Capture the cell that displays the provided text and extract its [X, Y] central coordinate. 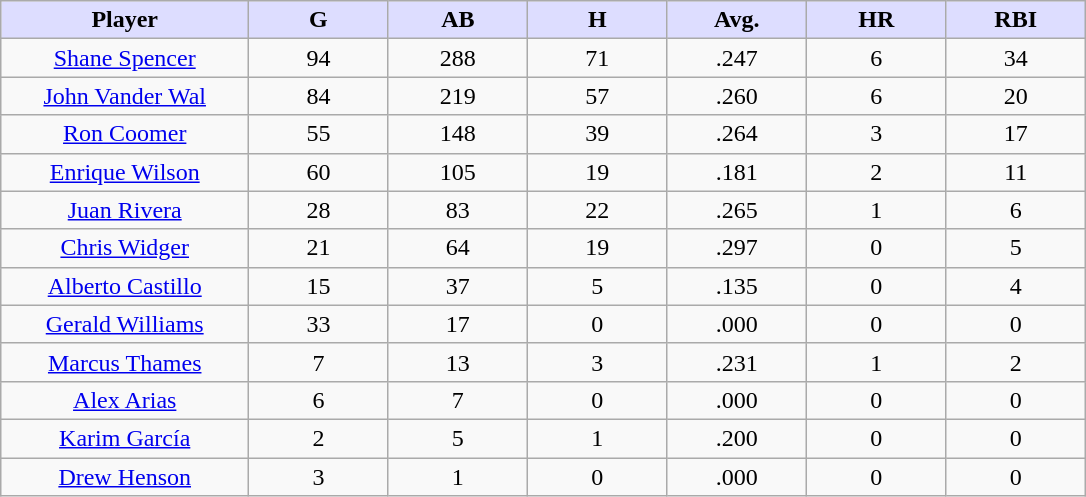
55 [318, 134]
57 [598, 96]
288 [458, 58]
4 [1016, 286]
RBI [1016, 20]
64 [458, 248]
HR [876, 20]
84 [318, 96]
.181 [736, 172]
.135 [736, 286]
Alex Arias [125, 400]
Gerald Williams [125, 324]
Avg. [736, 20]
219 [458, 96]
AB [458, 20]
Drew Henson [125, 477]
60 [318, 172]
105 [458, 172]
148 [458, 134]
Alberto Castillo [125, 286]
13 [458, 362]
71 [598, 58]
H [598, 20]
Chris Widger [125, 248]
21 [318, 248]
Shane Spencer [125, 58]
.200 [736, 438]
11 [1016, 172]
Player [125, 20]
39 [598, 134]
.231 [736, 362]
34 [1016, 58]
.264 [736, 134]
22 [598, 210]
94 [318, 58]
83 [458, 210]
Enrique Wilson [125, 172]
G [318, 20]
Marcus Thames [125, 362]
John Vander Wal [125, 96]
15 [318, 286]
37 [458, 286]
.265 [736, 210]
Juan Rivera [125, 210]
.297 [736, 248]
28 [318, 210]
20 [1016, 96]
Karim García [125, 438]
.260 [736, 96]
.247 [736, 58]
33 [318, 324]
Ron Coomer [125, 134]
